Identify which cell holds the provided text, then report its (X, Y) central coordinate. 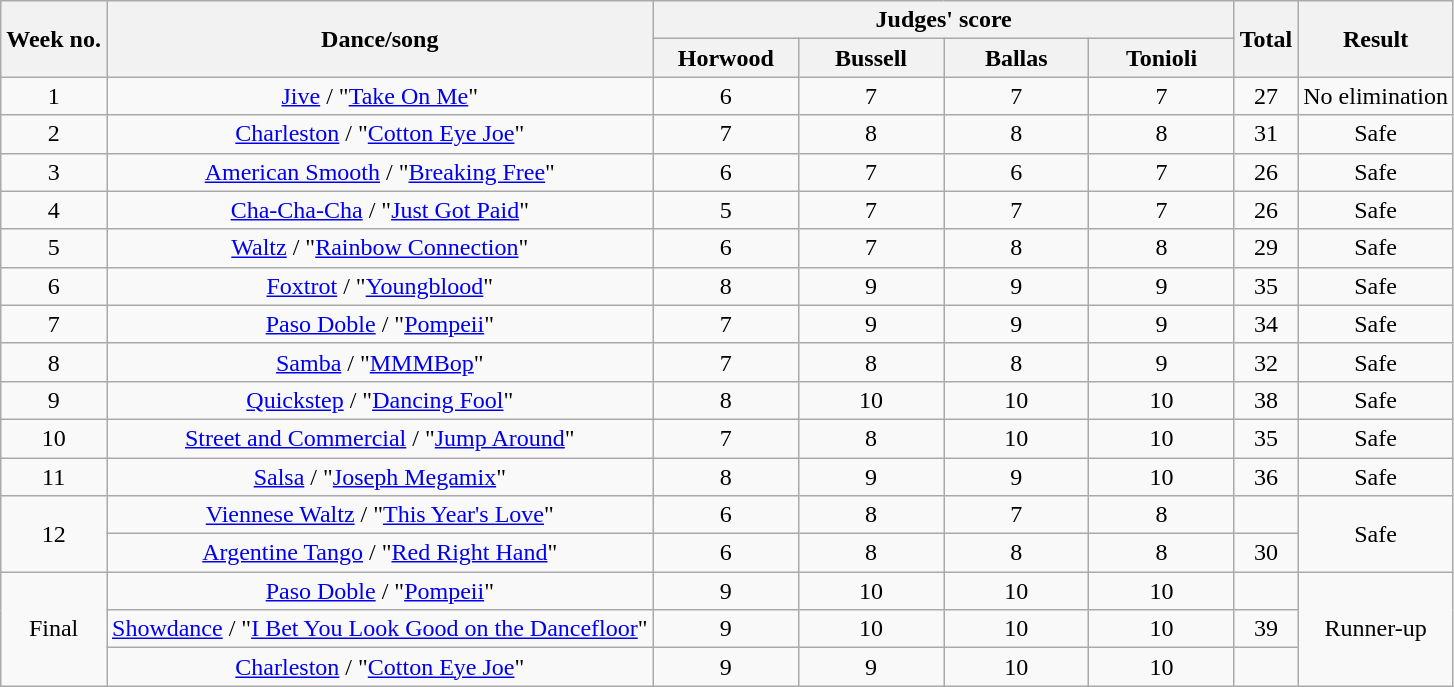
39 (1266, 629)
Tonioli (1162, 58)
11 (54, 477)
Runner-up (1376, 629)
4 (54, 210)
Judges' score (944, 20)
Final (54, 629)
Bussell (870, 58)
Jive / "Take On Me" (380, 96)
2 (54, 134)
Salsa / "Joseph Megamix" (380, 477)
Street and Commercial / "Jump Around" (380, 438)
30 (1266, 553)
Showdance / "I Bet You Look Good on the Dancefloor" (380, 629)
36 (1266, 477)
Quickstep / "Dancing Fool" (380, 400)
Dance/song (380, 39)
Viennese Waltz / "This Year's Love" (380, 515)
3 (54, 172)
27 (1266, 96)
Argentine Tango / "Red Right Hand" (380, 553)
Samba / "MMMBop" (380, 362)
American Smooth / "Breaking Free" (380, 172)
No elimination (1376, 96)
34 (1266, 324)
Waltz / "Rainbow Connection" (380, 248)
Horwood (726, 58)
1 (54, 96)
Ballas (1016, 58)
Cha-Cha-Cha / "Just Got Paid" (380, 210)
Week no. (54, 39)
29 (1266, 248)
32 (1266, 362)
Foxtrot / "Youngblood" (380, 286)
Total (1266, 39)
31 (1266, 134)
12 (54, 534)
Result (1376, 39)
38 (1266, 400)
